Provide the (X, Y) coordinate of the cell's center where the given text is located.  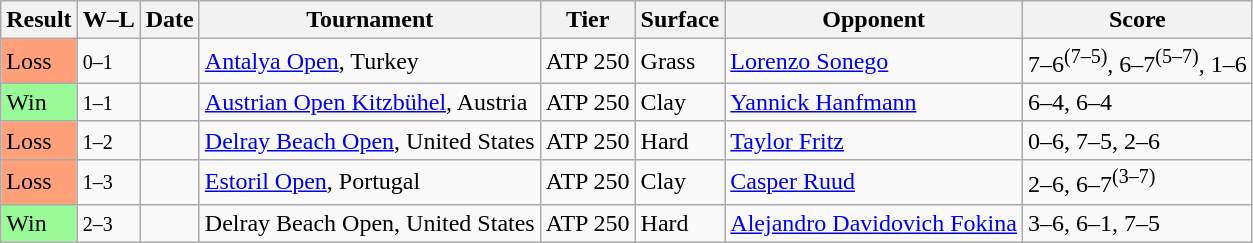
Tier (588, 20)
1–1 (108, 102)
3–6, 6–1, 7–5 (1137, 223)
Tournament (370, 20)
Surface (680, 20)
6–4, 6–4 (1137, 102)
2–6, 6–7(3–7) (1137, 182)
1–3 (108, 182)
2–3 (108, 223)
7–6(7–5), 6–7(5–7), 1–6 (1137, 62)
Alejandro Davidovich Fokina (874, 223)
Score (1137, 20)
Yannick Hanfmann (874, 102)
1–2 (108, 140)
Result (39, 20)
Date (170, 20)
Grass (680, 62)
Estoril Open, Portugal (370, 182)
Austrian Open Kitzbühel, Austria (370, 102)
Casper Ruud (874, 182)
Lorenzo Sonego (874, 62)
Taylor Fritz (874, 140)
0–1 (108, 62)
Opponent (874, 20)
W–L (108, 20)
0–6, 7–5, 2–6 (1137, 140)
Antalya Open, Turkey (370, 62)
